Output the (x, y) coordinate of the center of the cell containing the given text.  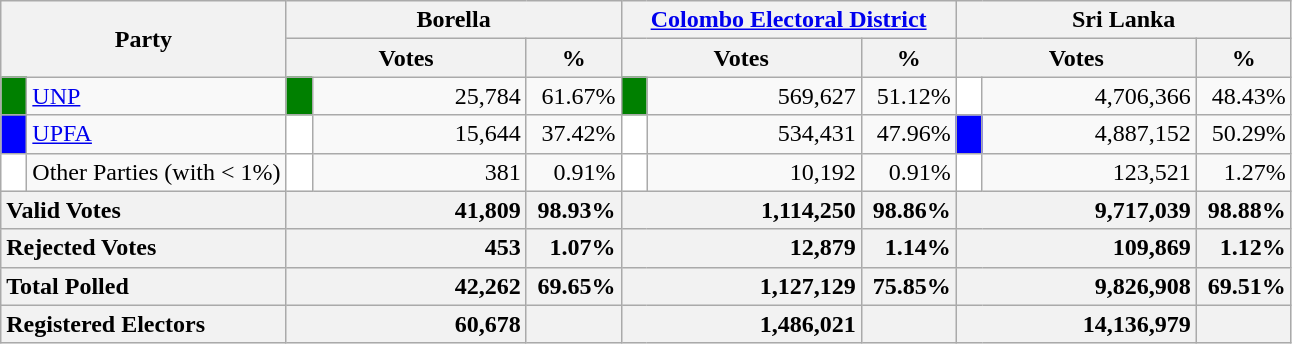
75.85% (908, 286)
41,809 (406, 210)
Other Parties (with < 1%) (156, 172)
37.42% (574, 134)
Valid Votes (144, 210)
98.88% (1244, 210)
1,114,250 (741, 210)
9,826,908 (1076, 286)
1,486,021 (741, 324)
Registered Electors (144, 324)
1.27% (1244, 172)
Colombo Electoral District (788, 20)
42,262 (406, 286)
69.51% (1244, 286)
1.14% (908, 248)
1,127,129 (741, 286)
98.86% (908, 210)
98.93% (574, 210)
Total Polled (144, 286)
4,706,366 (1089, 96)
453 (406, 248)
61.67% (574, 96)
60,678 (406, 324)
10,192 (754, 172)
UNP (156, 96)
123,521 (1089, 172)
9,717,039 (1076, 210)
25,784 (419, 96)
Party (144, 39)
381 (419, 172)
UPFA (156, 134)
Sri Lanka (1124, 20)
50.29% (1244, 134)
109,869 (1076, 248)
4,887,152 (1089, 134)
15,644 (419, 134)
47.96% (908, 134)
534,431 (754, 134)
569,627 (754, 96)
1.12% (1244, 248)
12,879 (741, 248)
14,136,979 (1076, 324)
48.43% (1244, 96)
1.07% (574, 248)
Rejected Votes (144, 248)
51.12% (908, 96)
69.65% (574, 286)
Borella (454, 20)
